Pinpoint the cell where the given text exists, returning its (x, y) midpoint coordinate. 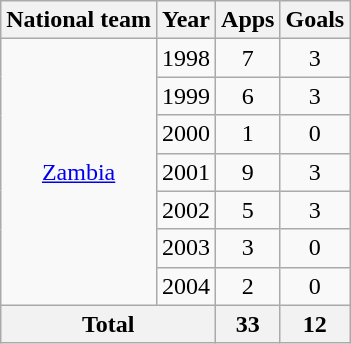
1998 (186, 58)
Apps (248, 20)
2002 (186, 210)
2001 (186, 172)
33 (248, 324)
6 (248, 96)
2003 (186, 248)
7 (248, 58)
National team (79, 20)
Zambia (79, 172)
Year (186, 20)
1 (248, 134)
Total (108, 324)
12 (315, 324)
1999 (186, 96)
5 (248, 210)
9 (248, 172)
2 (248, 286)
2004 (186, 286)
Goals (315, 20)
2000 (186, 134)
